Return the [X, Y] coordinate for the center point of the cell that contains the specified text.  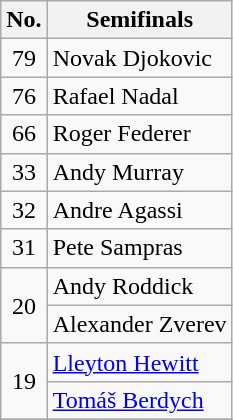
Semifinals [140, 20]
Roger Federer [140, 134]
Andy Murray [140, 172]
Novak Djokovic [140, 58]
Pete Sampras [140, 248]
66 [24, 134]
Alexander Zverev [140, 324]
No. [24, 20]
32 [24, 210]
Rafael Nadal [140, 96]
Andy Roddick [140, 286]
79 [24, 58]
76 [24, 96]
19 [24, 381]
31 [24, 248]
20 [24, 305]
33 [24, 172]
Tomáš Berdych [140, 400]
Lleyton Hewitt [140, 362]
Andre Agassi [140, 210]
